For the text-containing cell, return its midpoint in (x, y) coordinate format. 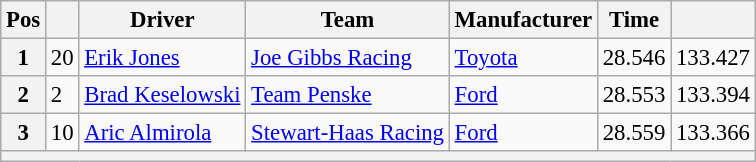
Time (634, 20)
10 (62, 133)
133.427 (714, 58)
133.366 (714, 133)
3 (24, 133)
Driver (162, 20)
Team (348, 20)
Brad Keselowski (162, 95)
Team Penske (348, 95)
Pos (24, 20)
1 (24, 58)
20 (62, 58)
28.553 (634, 95)
Manufacturer (523, 20)
28.559 (634, 133)
Stewart-Haas Racing (348, 133)
Aric Almirola (162, 133)
133.394 (714, 95)
28.546 (634, 58)
Joe Gibbs Racing (348, 58)
Toyota (523, 58)
Erik Jones (162, 58)
